Identify which cell holds the provided text, then report its [X, Y] central coordinate. 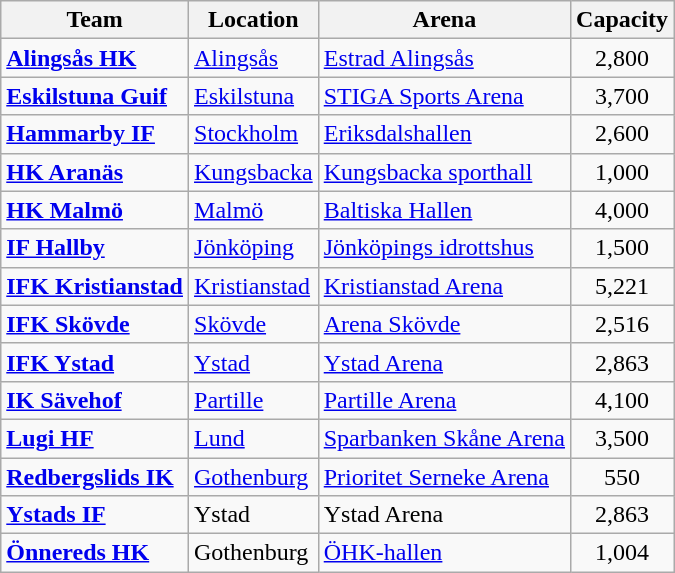
Capacity [622, 20]
Eriksdalshallen [444, 134]
Eskilstuna [254, 96]
Kristianstad [254, 286]
Lund [254, 438]
Sparbanken Skåne Arena [444, 438]
1,000 [622, 172]
Alingsås [254, 58]
Eskilstuna Guif [95, 96]
Önnereds HK [95, 553]
Alingsås HK [95, 58]
HK Aranäs [95, 172]
Team [95, 20]
HK Malmö [95, 210]
IF Hallby [95, 248]
5,221 [622, 286]
Redbergslids IK [95, 477]
IFK Skövde [95, 324]
STIGA Sports Arena [444, 96]
3,700 [622, 96]
4,000 [622, 210]
Kristianstad Arena [444, 286]
Kungsbacka sporthall [444, 172]
Jönköping [254, 248]
Jönköpings idrottshus [444, 248]
Arena Skövde [444, 324]
Partille [254, 400]
1,500 [622, 248]
IK Sävehof [95, 400]
Kungsbacka [254, 172]
Skövde [254, 324]
1,004 [622, 553]
Lugi HF [95, 438]
2,800 [622, 58]
Estrad Alingsås [444, 58]
Hammarby IF [95, 134]
4,100 [622, 400]
Ystads IF [95, 515]
2,516 [622, 324]
Malmö [254, 210]
Baltiska Hallen [444, 210]
ÖHK-hallen [444, 553]
Partille Arena [444, 400]
2,600 [622, 134]
IFK Ystad [95, 362]
3,500 [622, 438]
550 [622, 477]
IFK Kristianstad [95, 286]
Stockholm [254, 134]
Location [254, 20]
Arena [444, 20]
Prioritet Serneke Arena [444, 477]
